From the cell containing the given text, extract its center point as [x, y] coordinate. 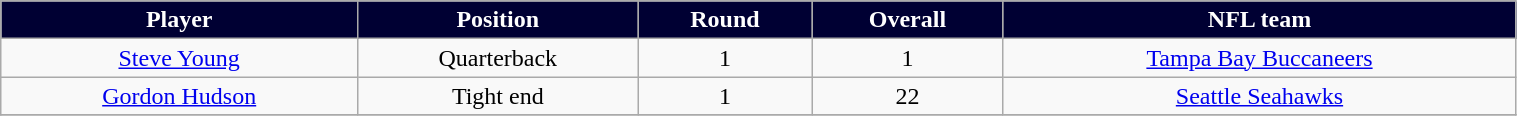
Overall [908, 20]
Quarterback [498, 58]
22 [908, 96]
Tampa Bay Buccaneers [1260, 58]
Gordon Hudson [180, 96]
Round [725, 20]
NFL team [1260, 20]
Steve Young [180, 58]
Position [498, 20]
Player [180, 20]
Seattle Seahawks [1260, 96]
Tight end [498, 96]
